Determine the [x, y] coordinate at the center of the cell enclosing the given text.  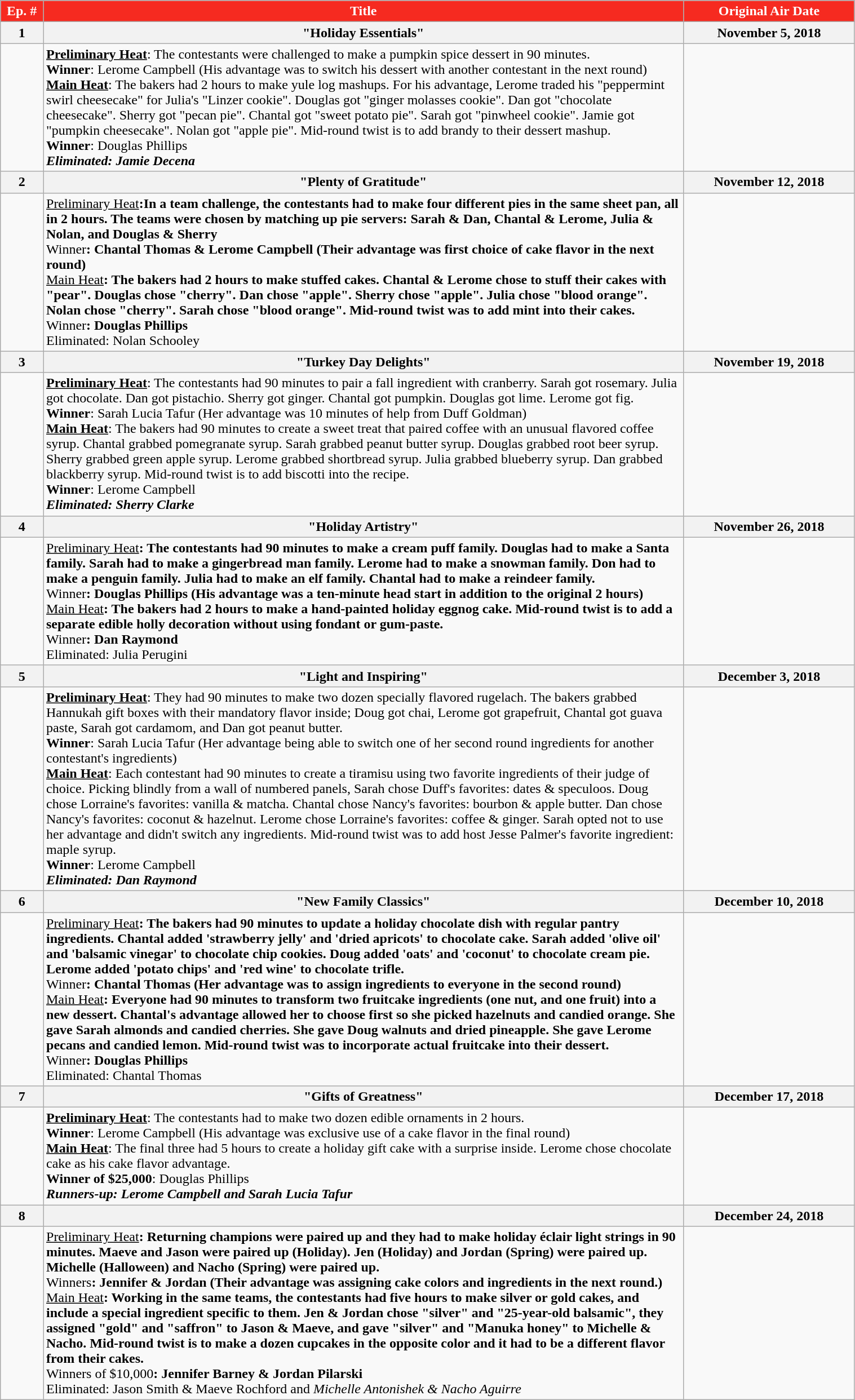
7 [22, 1097]
4 [22, 526]
8 [22, 1216]
"Holiday Essentials" [363, 33]
December 3, 2018 [769, 676]
"Turkey Day Delights" [363, 362]
3 [22, 362]
December 24, 2018 [769, 1216]
"Gifts of Greatness" [363, 1097]
6 [22, 901]
November 19, 2018 [769, 362]
Ep. # [22, 11]
November 5, 2018 [769, 33]
"Plenty of Gratitude" [363, 182]
"Light and Inspiring" [363, 676]
"Holiday Artistry" [363, 526]
Original Air Date [769, 11]
5 [22, 676]
1 [22, 33]
Title [363, 11]
November 12, 2018 [769, 182]
"New Family Classics" [363, 901]
December 17, 2018 [769, 1097]
November 26, 2018 [769, 526]
December 10, 2018 [769, 901]
2 [22, 182]
